Return (X, Y) of the center of cell containing provided text 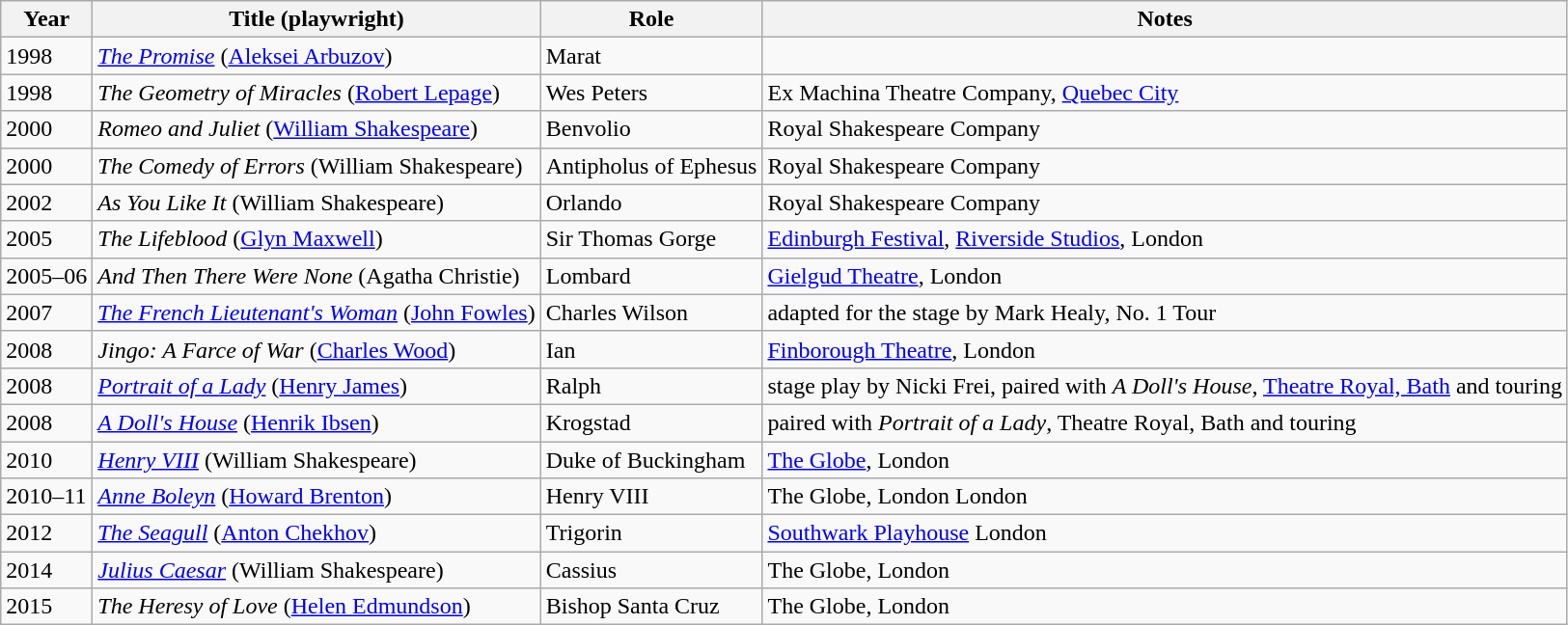
2005 (46, 239)
2007 (46, 312)
The Lifeblood (Glyn Maxwell) (316, 239)
Cassius (651, 570)
adapted for the stage by Mark Healy, No. 1 Tour (1166, 312)
The Seagull (Anton Chekhov) (316, 533)
The Globe, London London (1166, 497)
Krogstad (651, 422)
Wes Peters (651, 93)
The Heresy of Love (Helen Edmundson) (316, 607)
Henry VIII (William Shakespeare) (316, 460)
Marat (651, 56)
Lombard (651, 276)
2002 (46, 203)
As You Like It (William Shakespeare) (316, 203)
2005–06 (46, 276)
Julius Caesar (William Shakespeare) (316, 570)
2014 (46, 570)
Orlando (651, 203)
The French Lieutenant's Woman (John Fowles) (316, 312)
Benvolio (651, 129)
Sir Thomas Gorge (651, 239)
Charles Wilson (651, 312)
Trigorin (651, 533)
2012 (46, 533)
Ian (651, 349)
A Doll's House (Henrik Ibsen) (316, 422)
Role (651, 19)
Notes (1166, 19)
2010 (46, 460)
Title (playwright) (316, 19)
The Geometry of Miracles (Robert Lepage) (316, 93)
Year (46, 19)
Portrait of a Lady (Henry James) (316, 386)
paired with Portrait of a Lady, Theatre Royal, Bath and touring (1166, 422)
Jingo: A Farce of War (Charles Wood) (316, 349)
2015 (46, 607)
Duke of Buckingham (651, 460)
Edinburgh Festival, Riverside Studios, London (1166, 239)
Bishop Santa Cruz (651, 607)
stage play by Nicki Frei, paired with A Doll's House, Theatre Royal, Bath and touring (1166, 386)
Ex Machina Theatre Company, Quebec City (1166, 93)
Romeo and Juliet (William Shakespeare) (316, 129)
Gielgud Theatre, London (1166, 276)
The Promise (Aleksei Arbuzov) (316, 56)
Henry VIII (651, 497)
Southwark Playhouse London (1166, 533)
Antipholus of Ephesus (651, 166)
Finborough Theatre, London (1166, 349)
Ralph (651, 386)
Anne Boleyn (Howard Brenton) (316, 497)
The Comedy of Errors (William Shakespeare) (316, 166)
And Then There Were None (Agatha Christie) (316, 276)
2010–11 (46, 497)
